Output the (X, Y) coordinate of the center of the cell containing the given text.  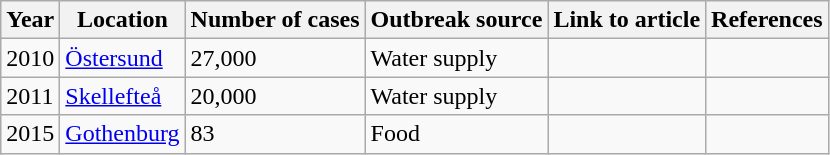
Location (122, 20)
83 (275, 134)
27,000 (275, 58)
Outbreak source (456, 20)
Number of cases (275, 20)
20,000 (275, 96)
2011 (30, 96)
Östersund (122, 58)
Year (30, 20)
Food (456, 134)
Gothenburg (122, 134)
Skellefteå (122, 96)
Link to article (627, 20)
2010 (30, 58)
2015 (30, 134)
References (768, 20)
